Return the [x, y] coordinate for the center point of the cell that contains the specified text.  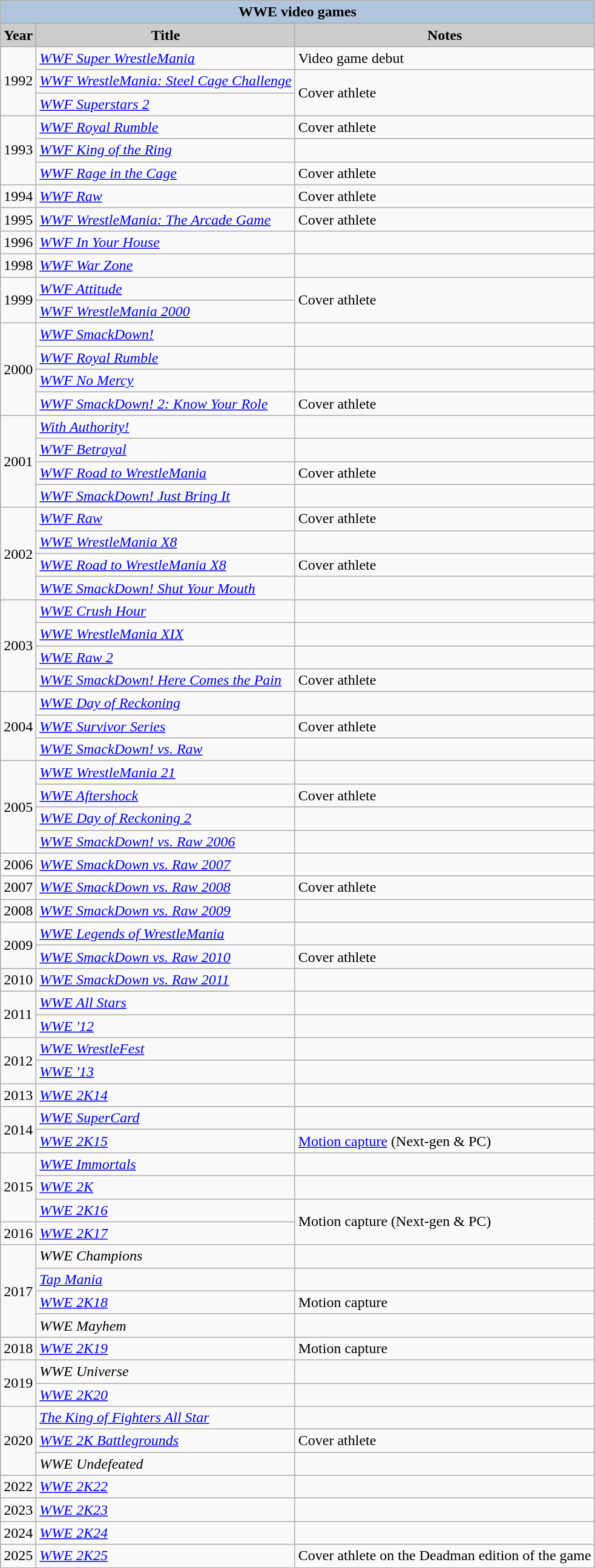
Cover athlete on the Deadman edition of the game [444, 1556]
WWE Mayhem [166, 1325]
WWE Universe [166, 1371]
2009 [18, 945]
WWE Road to WrestleMania X8 [166, 565]
2024 [18, 1533]
WWF Superstars 2 [166, 104]
WWE 2K25 [166, 1556]
WWF WrestleMania: The Arcade Game [166, 219]
WWF Betrayal [166, 450]
WWE SmackDown! vs. Raw [166, 749]
2015 [18, 1187]
2023 [18, 1510]
WWE Legends of WrestleMania [166, 934]
WWE SmackDown! Here Comes the Pain [166, 680]
Notes [444, 35]
2011 [18, 1014]
WWE WrestleMania 21 [166, 772]
2025 [18, 1556]
WWE Survivor Series [166, 726]
2006 [18, 865]
WWE Crush Hour [166, 611]
2013 [18, 1095]
WWF Super WrestleMania [166, 58]
2014 [18, 1130]
WWE 2K16 [166, 1210]
2003 [18, 645]
WWF Attitude [166, 289]
1998 [18, 265]
WWE 2K19 [166, 1348]
WWE Immortals [166, 1164]
WWE SmackDown! Shut Your Mouth [166, 588]
WWF Road to WrestleMania [166, 473]
Tap Mania [166, 1279]
WWE 2K14 [166, 1095]
2020 [18, 1441]
WWF SmackDown! Just Bring It [166, 496]
WWE SmackDown! vs. Raw 2006 [166, 842]
WWF War Zone [166, 265]
2005 [18, 807]
Year [18, 35]
Video game debut [444, 58]
WWF WrestleMania 2000 [166, 312]
2008 [18, 911]
WWE 2K15 [166, 1141]
WWF SmackDown! [166, 335]
2004 [18, 726]
2019 [18, 1383]
WWE SmackDown vs. Raw 2011 [166, 980]
WWE SmackDown vs. Raw 2008 [166, 888]
1992 [18, 81]
WWF King of the Ring [166, 150]
WWE WrestleFest [166, 1049]
WWE SmackDown vs. Raw 2009 [166, 911]
WWE Day of Reckoning [166, 703]
2016 [18, 1233]
WWE Undefeated [166, 1464]
2002 [18, 553]
WWE Day of Reckoning 2 [166, 819]
WWE '12 [166, 1026]
The King of Fighters All Star [166, 1418]
WWF WrestleMania: Steel Cage Challenge [166, 81]
WWE WrestleMania X8 [166, 542]
WWF No Mercy [166, 381]
1995 [18, 219]
WWE 2K20 [166, 1394]
WWE video games [298, 12]
1999 [18, 300]
WWE '13 [166, 1072]
1996 [18, 242]
WWE 2K24 [166, 1533]
WWF In Your House [166, 242]
WWE 2K Battlegrounds [166, 1441]
2001 [18, 461]
WWE SuperCard [166, 1118]
WWE Aftershock [166, 796]
1993 [18, 150]
2017 [18, 1291]
WWE SmackDown vs. Raw 2007 [166, 865]
2010 [18, 980]
WWE 2K17 [166, 1233]
WWF Rage in the Cage [166, 173]
WWE All Stars [166, 1003]
2022 [18, 1487]
WWE WrestleMania XIX [166, 634]
WWE SmackDown vs. Raw 2010 [166, 957]
2012 [18, 1061]
With Authority! [166, 427]
2007 [18, 888]
Title [166, 35]
WWE 2K22 [166, 1487]
WWE Raw 2 [166, 657]
WWE 2K [166, 1187]
2000 [18, 369]
2018 [18, 1348]
WWF SmackDown! 2: Know Your Role [166, 404]
WWE 2K18 [166, 1302]
WWE 2K23 [166, 1510]
1994 [18, 196]
WWE Champions [166, 1256]
